For the text-containing cell, return its midpoint in [X, Y] coordinate format. 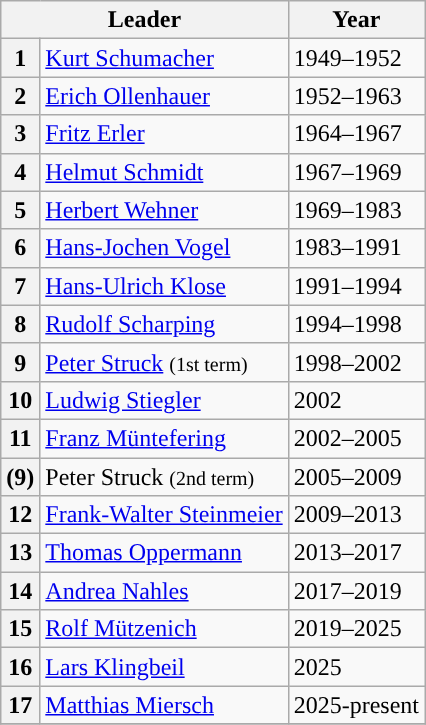
10 [20, 400]
1949–1952 [356, 58]
12 [20, 515]
Hans-Jochen Vogel [164, 248]
Peter Struck (1st term) [164, 362]
1991–1994 [356, 286]
Ludwig Stiegler [164, 400]
Leader [144, 20]
Erich Ollenhauer [164, 96]
(9) [20, 477]
2017–2019 [356, 591]
Andrea Nahles [164, 591]
1969–1983 [356, 210]
Year [356, 20]
1952–1963 [356, 96]
1983–1991 [356, 248]
1967–1969 [356, 172]
Lars Klingbeil [164, 667]
15 [20, 629]
2025-present [356, 705]
Helmut Schmidt [164, 172]
Fritz Erler [164, 134]
Peter Struck (2nd term) [164, 477]
3 [20, 134]
Rolf Mützenich [164, 629]
5 [20, 210]
17 [20, 705]
16 [20, 667]
2002 [356, 400]
Frank-Walter Steinmeier [164, 515]
1 [20, 58]
2 [20, 96]
2002–2005 [356, 438]
1994–1998 [356, 324]
14 [20, 591]
Hans-Ulrich Klose [164, 286]
7 [20, 286]
2013–2017 [356, 553]
1964–1967 [356, 134]
11 [20, 438]
2009–2013 [356, 515]
4 [20, 172]
Rudolf Scharping [164, 324]
13 [20, 553]
2019–2025 [356, 629]
6 [20, 248]
Thomas Oppermann [164, 553]
8 [20, 324]
1998–2002 [356, 362]
2005–2009 [356, 477]
Matthias Miersch [164, 705]
Franz Müntefering [164, 438]
Kurt Schumacher [164, 58]
9 [20, 362]
Herbert Wehner [164, 210]
2025 [356, 667]
